For the text-containing cell, return its midpoint in (X, Y) coordinate format. 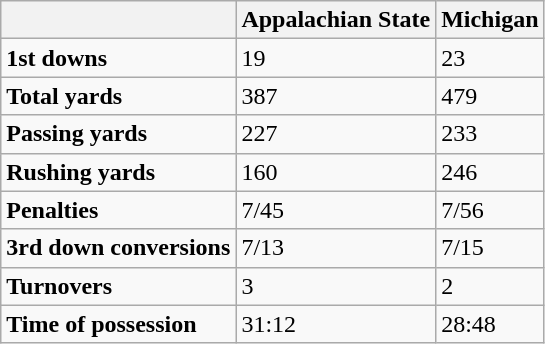
Total yards (118, 96)
28:48 (490, 324)
Rushing yards (118, 172)
3rd down conversions (118, 248)
Penalties (118, 210)
233 (490, 134)
Michigan (490, 20)
Passing yards (118, 134)
7/13 (336, 248)
Appalachian State (336, 20)
246 (490, 172)
19 (336, 58)
160 (336, 172)
387 (336, 96)
3 (336, 286)
Turnovers (118, 286)
7/45 (336, 210)
Time of possession (118, 324)
227 (336, 134)
479 (490, 96)
7/56 (490, 210)
23 (490, 58)
31:12 (336, 324)
2 (490, 286)
7/15 (490, 248)
1st downs (118, 58)
